From the cell containing the given text, extract its center point as (X, Y) coordinate. 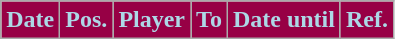
Date until (284, 20)
To (210, 20)
Ref. (366, 20)
Player (152, 20)
Date (30, 20)
Pos. (86, 20)
